Pinpoint the cell where the given text exists, returning its [x, y] midpoint coordinate. 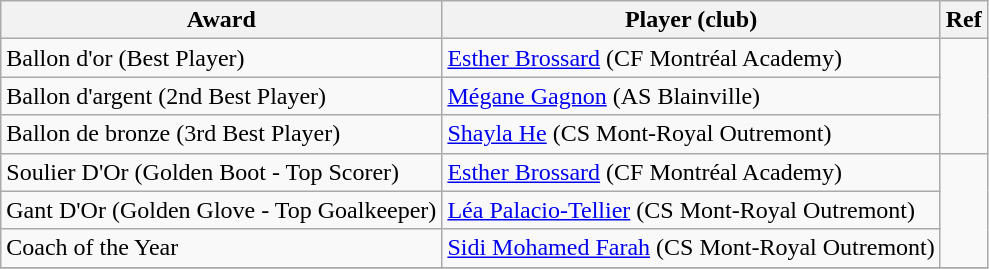
Sidi Mohamed Farah (CS Mont-Royal Outremont) [691, 248]
Ref [964, 20]
Shayla He (CS Mont-Royal Outremont) [691, 134]
Soulier D'Or (Golden Boot - Top Scorer) [222, 172]
Mégane Gagnon (AS Blainville) [691, 96]
Gant D'Or (Golden Glove - Top Goalkeeper) [222, 210]
Player (club) [691, 20]
Léa Palacio-Tellier (CS Mont-Royal Outremont) [691, 210]
Ballon d'argent (2nd Best Player) [222, 96]
Ballon de bronze (3rd Best Player) [222, 134]
Award [222, 20]
Coach of the Year [222, 248]
Ballon d'or (Best Player) [222, 58]
